Search for the cell housing the specified text and yield its (X, Y) center coordinate. 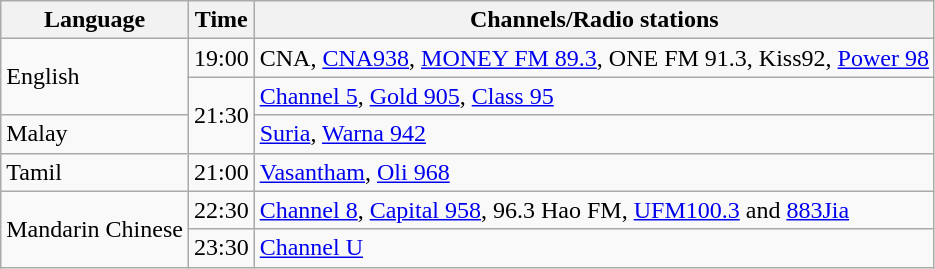
English (95, 77)
Language (95, 20)
22:30 (221, 210)
21:00 (221, 172)
CNA, CNA938, MONEY FM 89.3, ONE FM 91.3, Kiss92, Power 98 (594, 58)
Channel 8, Capital 958, 96.3 Hao FM, UFM100.3 and 883Jia (594, 210)
Channel 5, Gold 905, Class 95 (594, 96)
23:30 (221, 248)
21:30 (221, 115)
Channel U (594, 248)
Time (221, 20)
Malay (95, 134)
Tamil (95, 172)
Suria, Warna 942 (594, 134)
19:00 (221, 58)
Mandarin Chinese (95, 229)
Channels/Radio stations (594, 20)
Vasantham, Oli 968 (594, 172)
